Return [x, y] of the center of cell containing provided text 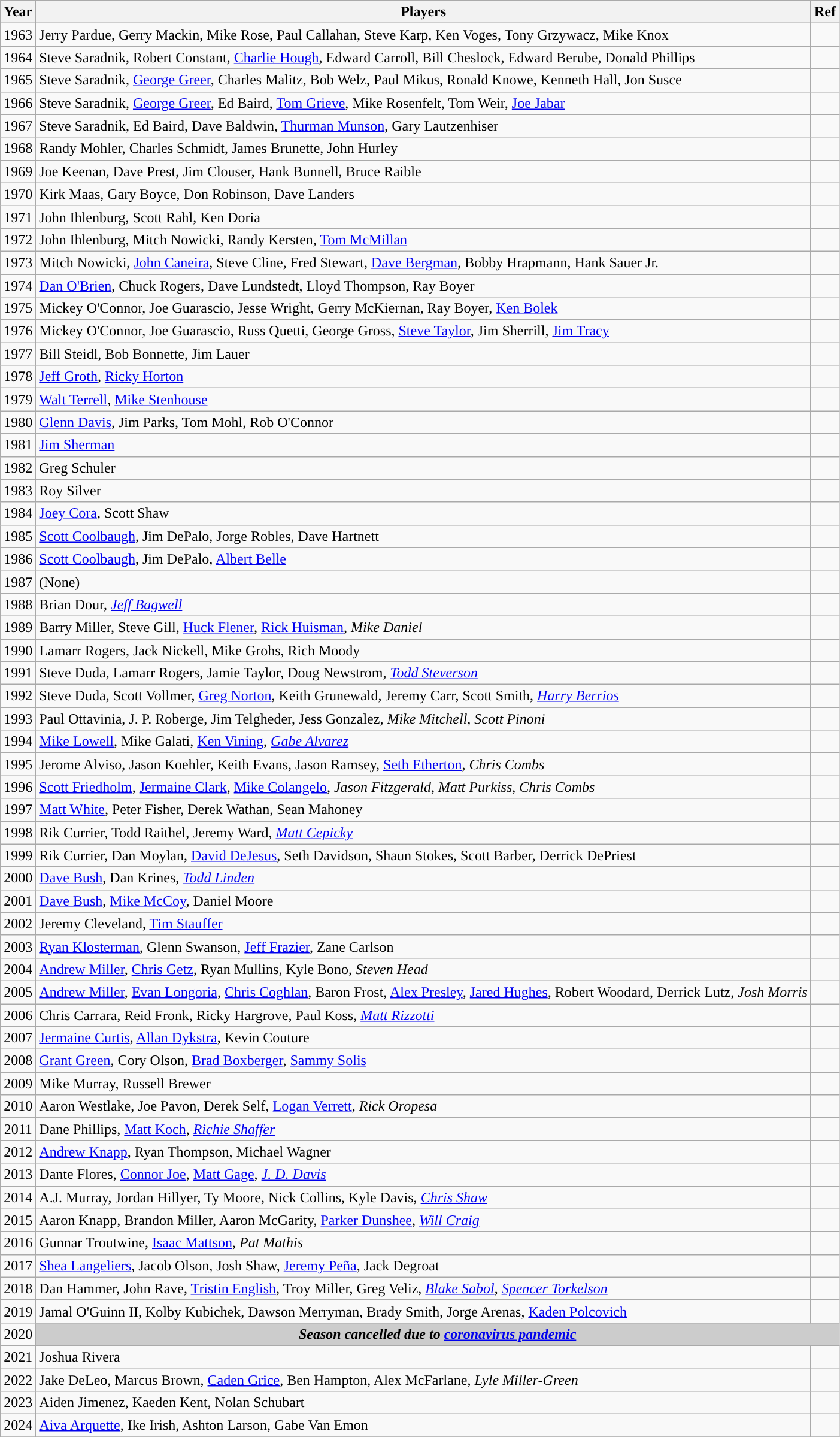
1979 [18, 400]
2017 [18, 1266]
2011 [18, 1129]
Shea Langeliers, Jacob Olson, Josh Shaw, Jeremy Peña, Jack Degroat [424, 1266]
2016 [18, 1243]
2008 [18, 1061]
Steve Saradnik, George Greer, Ed Baird, Tom Grieve, Mike Rosenfelt, Tom Weir, Joe Jabar [424, 103]
Season cancelled due to coronavirus pandemic [438, 1334]
2007 [18, 1038]
Greg Schuler [424, 468]
Jerry Pardue, Gerry Mackin, Mike Rose, Paul Callahan, Steve Karp, Ken Voges, Tony Grzywacz, Mike Knox [424, 35]
2009 [18, 1084]
1984 [18, 513]
John Ihlenburg, Scott Rahl, Ken Doria [424, 217]
1986 [18, 559]
Joshua Rivera [424, 1357]
Dante Flores, Connor Joe, Matt Gage, J. D. Davis [424, 1175]
Mike Lowell, Mike Galati, Ken Vining, Gabe Alvarez [424, 742]
2003 [18, 946]
Dave Bush, Dan Krines, Todd Linden [424, 878]
1999 [18, 855]
Mickey O'Connor, Joe Guarascio, Jesse Wright, Gerry McKiernan, Ray Boyer, Ken Bolek [424, 308]
2022 [18, 1379]
1991 [18, 673]
Roy Silver [424, 491]
Andrew Miller, Evan Longoria, Chris Coghlan, Baron Frost, Alex Presley, Jared Hughes, Robert Woodard, Derrick Lutz, Josh Morris [424, 992]
1994 [18, 742]
(None) [424, 582]
Andrew Miller, Chris Getz, Ryan Mullins, Kyle Bono, Steven Head [424, 969]
1964 [18, 58]
1971 [18, 217]
Steve Saradnik, Ed Baird, Dave Baldwin, Thurman Munson, Gary Lautzenhiser [424, 126]
Steve Saradnik, Robert Constant, Charlie Hough, Edward Carroll, Bill Cheslock, Edward Berube, Donald Phillips [424, 58]
2006 [18, 1015]
Dane Phillips, Matt Koch, Richie Shaffer [424, 1129]
Ryan Klosterman, Glenn Swanson, Jeff Frazier, Zane Carlson [424, 946]
Jermaine Curtis, Allan Dykstra, Kevin Couture [424, 1038]
1965 [18, 80]
2015 [18, 1220]
Scott Coolbaugh, Jim DePalo, Jorge Robles, Dave Hartnett [424, 536]
2005 [18, 992]
1975 [18, 308]
Andrew Knapp, Ryan Thompson, Michael Wagner [424, 1152]
Mitch Nowicki, John Caneira, Steve Cline, Fred Stewart, Dave Bergman, Bobby Hrapmann, Hank Sauer Jr. [424, 262]
Ref [825, 12]
Steve Duda, Lamarr Rogers, Jamie Taylor, Doug Newstrom, Todd Steverson [424, 673]
1988 [18, 604]
Rik Currier, Dan Moylan, David DeJesus, Seth Davidson, Shaun Stokes, Scott Barber, Derrick DePriest [424, 855]
1989 [18, 627]
Grant Green, Cory Olson, Brad Boxberger, Sammy Solis [424, 1061]
1992 [18, 696]
1974 [18, 286]
1981 [18, 445]
Joey Cora, Scott Shaw [424, 513]
Kirk Maas, Gary Boyce, Don Robinson, Dave Landers [424, 194]
1976 [18, 331]
1996 [18, 787]
Dan Hammer, John Rave, Tristin English, Troy Miller, Greg Veliz, Blake Sabol, Spencer Torkelson [424, 1288]
1973 [18, 262]
Aaron Knapp, Brandon Miller, Aaron McGarity, Parker Dunshee, Will Craig [424, 1220]
1978 [18, 377]
2001 [18, 901]
Bill Steidl, Bob Bonnette, Jim Lauer [424, 354]
2013 [18, 1175]
1983 [18, 491]
Jerome Alviso, Jason Koehler, Keith Evans, Jason Ramsey, Seth Etherton, Chris Combs [424, 764]
Steve Duda, Scott Vollmer, Greg Norton, Keith Grunewald, Jeremy Carr, Scott Smith, Harry Berrios [424, 696]
A.J. Murray, Jordan Hillyer, Ty Moore, Nick Collins, Kyle Davis, Chris Shaw [424, 1197]
Jeremy Cleveland, Tim Stauffer [424, 924]
1998 [18, 833]
1966 [18, 103]
Dan O'Brien, Chuck Rogers, Dave Lundstedt, Lloyd Thompson, Ray Boyer [424, 286]
Scott Coolbaugh, Jim DePalo, Albert Belle [424, 559]
Year [18, 12]
Aaron Westlake, Joe Pavon, Derek Self, Logan Verrett, Rick Oropesa [424, 1106]
1995 [18, 764]
Jake DeLeo, Marcus Brown, Caden Grice, Ben Hampton, Alex McFarlane, Lyle Miller-Green [424, 1379]
1987 [18, 582]
Paul Ottavinia, J. P. Roberge, Jim Telgheder, Jess Gonzalez, Mike Mitchell, Scott Pinoni [424, 719]
Mickey O'Connor, Joe Guarascio, Russ Quetti, George Gross, Steve Taylor, Jim Sherrill, Jim Tracy [424, 331]
Mike Murray, Russell Brewer [424, 1084]
1977 [18, 354]
Matt White, Peter Fisher, Derek Wathan, Sean Mahoney [424, 810]
2002 [18, 924]
Joe Keenan, Dave Prest, Jim Clouser, Hank Bunnell, Bruce Raible [424, 171]
1963 [18, 35]
2020 [18, 1334]
2024 [18, 1426]
Brian Dour, Jeff Bagwell [424, 604]
2010 [18, 1106]
Chris Carrara, Reid Fronk, Ricky Hargrove, Paul Koss, Matt Rizzotti [424, 1015]
Walt Terrell, Mike Stenhouse [424, 400]
Dave Bush, Mike McCoy, Daniel Moore [424, 901]
1997 [18, 810]
2004 [18, 969]
2014 [18, 1197]
2018 [18, 1288]
Lamarr Rogers, Jack Nickell, Mike Grohs, Rich Moody [424, 650]
1993 [18, 719]
1969 [18, 171]
Jeff Groth, Ricky Horton [424, 377]
2000 [18, 878]
1985 [18, 536]
2012 [18, 1152]
1967 [18, 126]
2021 [18, 1357]
1968 [18, 149]
Aiva Arquette, Ike Irish, Ashton Larson, Gabe Van Emon [424, 1426]
Barry Miller, Steve Gill, Huck Flener, Rick Huisman, Mike Daniel [424, 627]
1972 [18, 240]
John Ihlenburg, Mitch Nowicki, Randy Kersten, Tom McMillan [424, 240]
Rik Currier, Todd Raithel, Jeremy Ward, Matt Cepicky [424, 833]
Aiden Jimenez, Kaeden Kent, Nolan Schubart [424, 1403]
Jamal O'Guinn II, Kolby Kubichek, Dawson Merryman, Brady Smith, Jorge Arenas, Kaden Polcovich [424, 1311]
Scott Friedholm, Jermaine Clark, Mike Colangelo, Jason Fitzgerald, Matt Purkiss, Chris Combs [424, 787]
2019 [18, 1311]
Glenn Davis, Jim Parks, Tom Mohl, Rob O'Connor [424, 422]
1970 [18, 194]
Gunnar Troutwine, Isaac Mattson, Pat Mathis [424, 1243]
1982 [18, 468]
Jim Sherman [424, 445]
1980 [18, 422]
Steve Saradnik, George Greer, Charles Malitz, Bob Welz, Paul Mikus, Ronald Knowe, Kenneth Hall, Jon Susce [424, 80]
Players [424, 12]
Randy Mohler, Charles Schmidt, James Brunette, John Hurley [424, 149]
2023 [18, 1403]
1990 [18, 650]
